Pinpoint the cell where the given text exists, returning its [X, Y] midpoint coordinate. 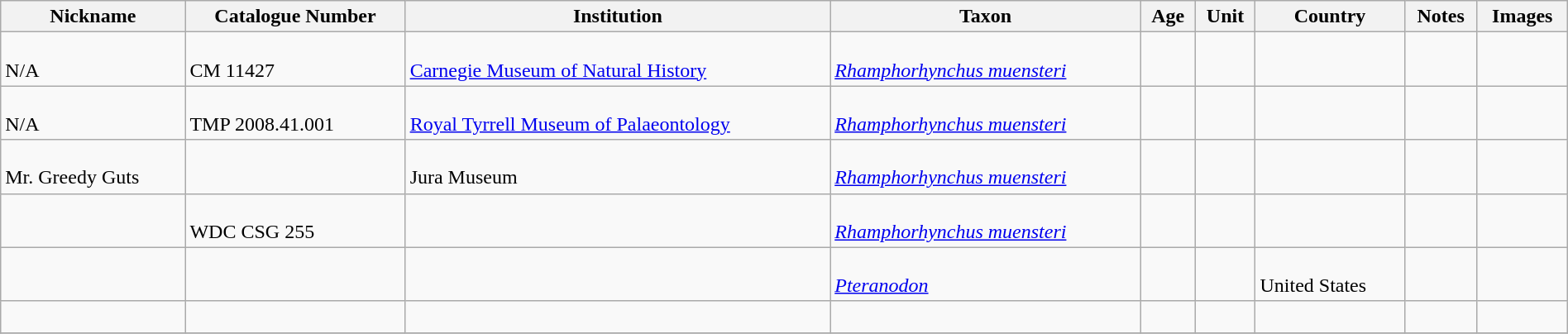
Mr. Greedy Guts [93, 167]
Royal Tyrrell Museum of Palaeontology [618, 112]
TMP 2008.41.001 [295, 112]
Unit [1226, 17]
Catalogue Number [295, 17]
Country [1330, 17]
Taxon [986, 17]
Institution [618, 17]
Age [1168, 17]
Jura Museum [618, 167]
United States [1330, 274]
Images [1522, 17]
CM 11427 [295, 60]
Carnegie Museum of Natural History [618, 60]
Nickname [93, 17]
Pteranodon [986, 274]
WDC CSG 255 [295, 220]
Notes [1441, 17]
